Capture the cell that displays the provided text and extract its [x, y] central coordinate. 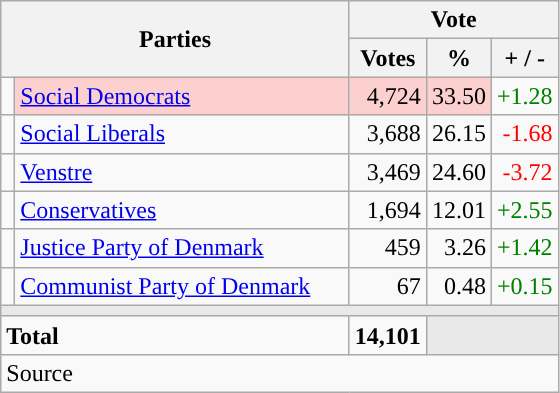
1,694 [388, 210]
+1.28 [524, 96]
Venstre [182, 172]
Conservatives [182, 210]
Social Liberals [182, 134]
Total [176, 335]
Justice Party of Denmark [182, 248]
Source [280, 373]
4,724 [388, 96]
+1.42 [524, 248]
+0.15 [524, 286]
3.26 [458, 248]
0.48 [458, 286]
+ / - [524, 58]
Parties [176, 39]
12.01 [458, 210]
67 [388, 286]
Vote [454, 20]
3,469 [388, 172]
14,101 [388, 335]
Social Democrats [182, 96]
459 [388, 248]
33.50 [458, 96]
26.15 [458, 134]
24.60 [458, 172]
Votes [388, 58]
+2.55 [524, 210]
-1.68 [524, 134]
-3.72 [524, 172]
3,688 [388, 134]
Communist Party of Denmark [182, 286]
% [458, 58]
